Identify which cell holds the provided text, then report its [x, y] central coordinate. 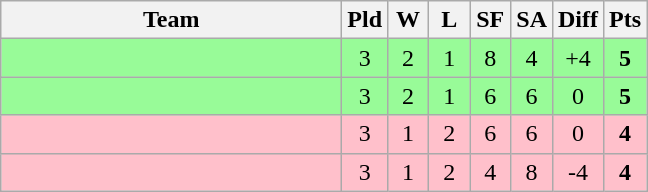
Team [172, 20]
L [450, 20]
+4 [578, 58]
Pld [365, 20]
-4 [578, 172]
SF [490, 20]
Pts [626, 20]
W [408, 20]
Diff [578, 20]
SA [532, 20]
